Pinpoint the cell where the given text exists, returning its [X, Y] midpoint coordinate. 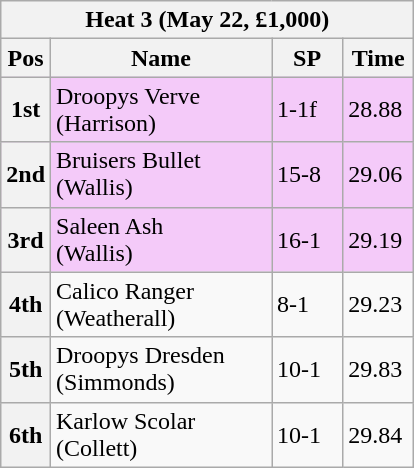
Karlow Scolar(Collett) [162, 434]
1st [26, 110]
Bruisers Bullet (Wallis) [162, 174]
29.19 [378, 240]
29.23 [378, 304]
Droopys Dresden (Simmonds) [162, 370]
Calico Ranger (Weatherall) [162, 304]
8-1 [308, 304]
SP [308, 58]
15-8 [308, 174]
6th [26, 434]
Saleen Ash (Wallis) [162, 240]
28.88 [378, 110]
Pos [26, 58]
2nd [26, 174]
16-1 [308, 240]
29.83 [378, 370]
5th [26, 370]
1-1f [308, 110]
4th [26, 304]
3rd [26, 240]
29.84 [378, 434]
29.06 [378, 174]
Droopys Verve(Harrison) [162, 110]
Time [378, 58]
Heat 3 (May 22, £1,000) [208, 20]
Name [162, 58]
